Identify which cell holds the provided text, then report its (x, y) central coordinate. 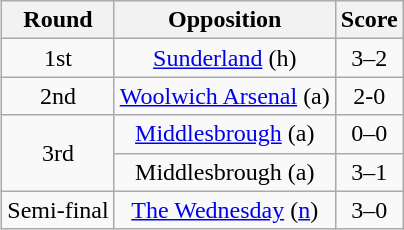
Score (369, 20)
3–0 (369, 210)
Semi-final (58, 210)
3rd (58, 153)
3–1 (369, 172)
The Wednesday (n) (224, 210)
Sunderland (h) (224, 58)
2nd (58, 96)
0–0 (369, 134)
Opposition (224, 20)
2-0 (369, 96)
Woolwich Arsenal (a) (224, 96)
Round (58, 20)
3–2 (369, 58)
1st (58, 58)
